Identify which cell holds the provided text, then report its (x, y) central coordinate. 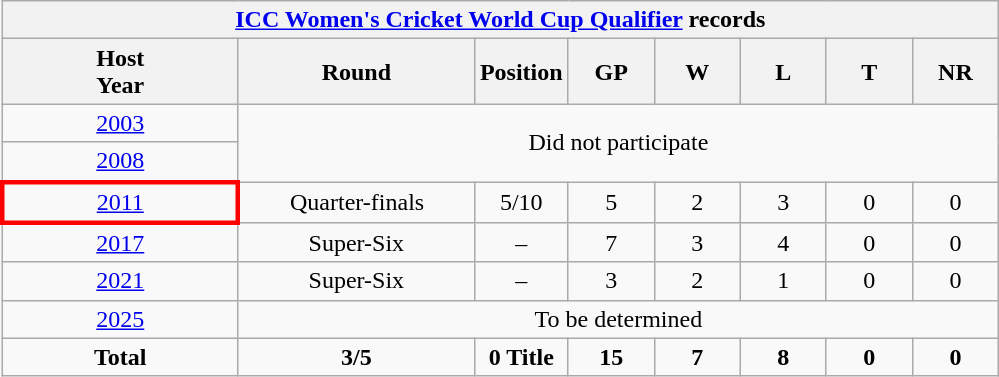
W (697, 72)
Position (521, 72)
Round (356, 72)
NR (955, 72)
Did not participate (618, 143)
2021 (120, 281)
L (783, 72)
5 (611, 202)
2017 (120, 243)
To be determined (618, 319)
2008 (120, 162)
2011 (120, 202)
4 (783, 243)
5/10 (521, 202)
1 (783, 281)
2003 (120, 123)
15 (611, 357)
Quarter-finals (356, 202)
GP (611, 72)
HostYear (120, 72)
ICC Women's Cricket World Cup Qualifier records (500, 20)
3/5 (356, 357)
2025 (120, 319)
Total (120, 357)
T (869, 72)
8 (783, 357)
0 Title (521, 357)
